Output the (X, Y) coordinate of the center of the cell containing the given text.  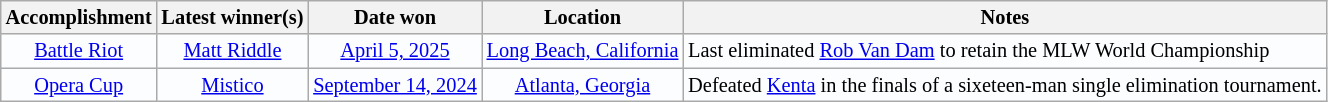
Notes (1004, 17)
September 14, 2024 (394, 85)
Last eliminated Rob Van Dam to retain the MLW World Championship (1004, 51)
Long Beach, California (583, 51)
Accomplishment (79, 17)
Latest winner(s) (233, 17)
Defeated Kenta in the finals of a sixeteen-man single elimination tournament. (1004, 85)
Atlanta, Georgia (583, 85)
Location (583, 17)
Mistico (233, 85)
Opera Cup (79, 85)
Date won (394, 17)
Battle Riot (79, 51)
Matt Riddle (233, 51)
April 5, 2025 (394, 51)
